Search for the cell housing the specified text and yield its [x, y] center coordinate. 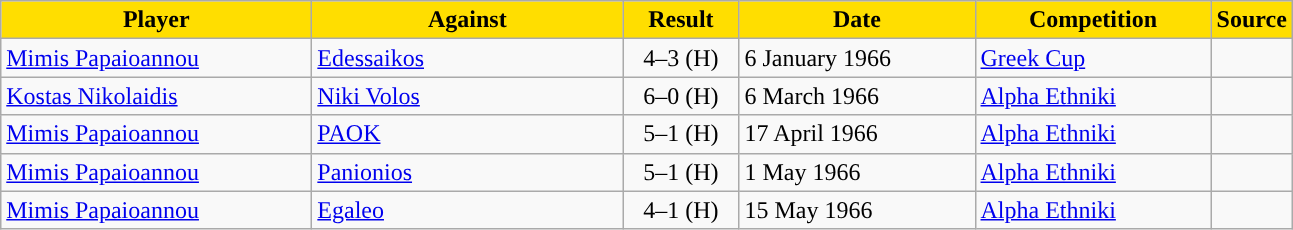
Result [681, 20]
4–1 (H) [681, 210]
Date [857, 20]
Kostas Nikolaidis [156, 96]
Competition [1093, 20]
Source [1252, 20]
6 March 1966 [857, 96]
4–3 (H) [681, 58]
6 January 1966 [857, 58]
Edessaikos [468, 58]
17 April 1966 [857, 134]
PAOK [468, 134]
Against [468, 20]
Greek Cup [1093, 58]
Panionios [468, 172]
6–0 (H) [681, 96]
Egaleo [468, 210]
1 May 1966 [857, 172]
15 May 1966 [857, 210]
Niki Volos [468, 96]
Player [156, 20]
